Pinpoint the cell where the given text exists, returning its [x, y] midpoint coordinate. 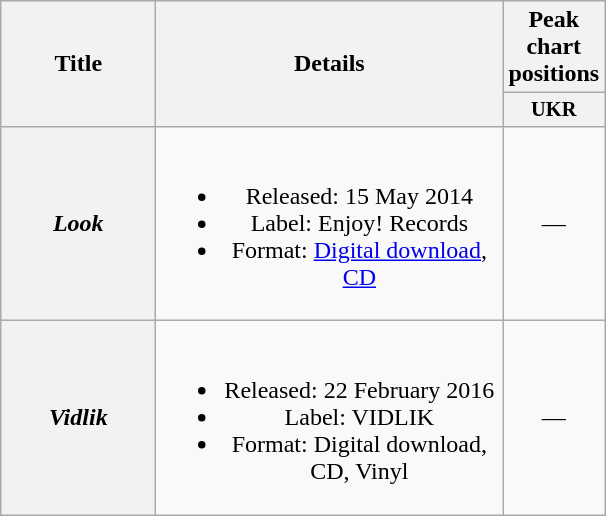
Look [78, 223]
Title [78, 64]
Released: 15 May 2014Label: Enjoy! RecordsFormat: Digital download, CD [330, 223]
UKR [554, 110]
Peak chart positions [554, 47]
Vidlik [78, 418]
Released: 22 February 2016Label: VIDLIKFormat: Digital download, CD, Vinyl [330, 418]
Details [330, 64]
